Search for the cell housing the specified text and yield its (X, Y) center coordinate. 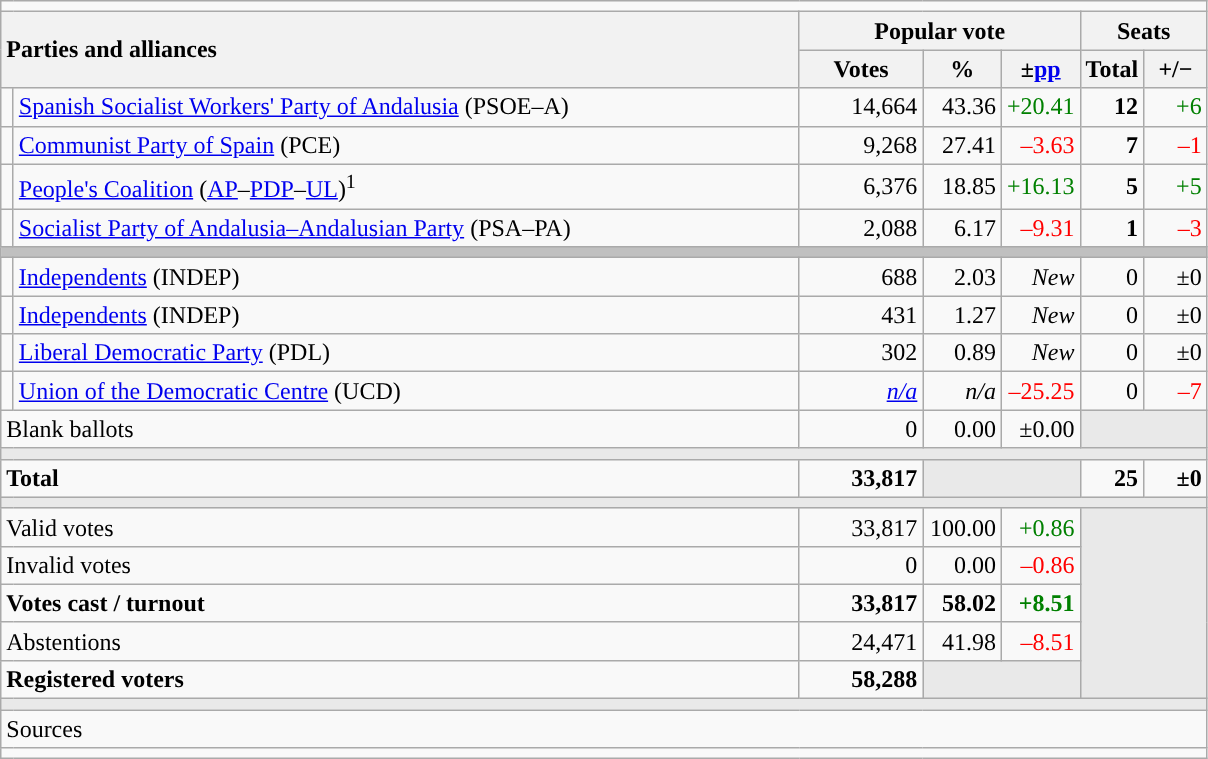
% (962, 69)
+8.51 (1040, 603)
+6 (1176, 107)
9,268 (861, 145)
Spanish Socialist Workers' Party of Andalusia (PSOE–A) (406, 107)
2,088 (861, 228)
Liberal Democratic Party (PDL) (406, 353)
2.03 (962, 277)
0.89 (962, 353)
±0.00 (1040, 429)
1 (1112, 228)
43.36 (962, 107)
Blank ballots (400, 429)
Invalid votes (400, 565)
+16.13 (1040, 186)
24,471 (861, 641)
+5 (1176, 186)
688 (861, 277)
6,376 (861, 186)
+20.41 (1040, 107)
Communist Party of Spain (PCE) (406, 145)
–7 (1176, 391)
People's Coalition (AP–PDP–UL)1 (406, 186)
Abstentions (400, 641)
18.85 (962, 186)
Socialist Party of Andalusia–Andalusian Party (PSA–PA) (406, 228)
27.41 (962, 145)
14,664 (861, 107)
Parties and alliances (400, 50)
5 (1112, 186)
58.02 (962, 603)
Seats (1144, 31)
302 (861, 353)
+/− (1176, 69)
58,288 (861, 679)
41.98 (962, 641)
Sources (604, 729)
Valid votes (400, 527)
–0.86 (1040, 565)
–8.51 (1040, 641)
Union of the Democratic Centre (UCD) (406, 391)
–3.63 (1040, 145)
100.00 (962, 527)
1.27 (962, 315)
±pp (1040, 69)
25 (1112, 478)
Votes cast / turnout (400, 603)
Registered voters (400, 679)
431 (861, 315)
–9.31 (1040, 228)
–25.25 (1040, 391)
7 (1112, 145)
6.17 (962, 228)
Votes (861, 69)
12 (1112, 107)
+0.86 (1040, 527)
Popular vote (940, 31)
–1 (1176, 145)
–3 (1176, 228)
